Provide the [x, y] coordinate of the cell's center where the given text is located.  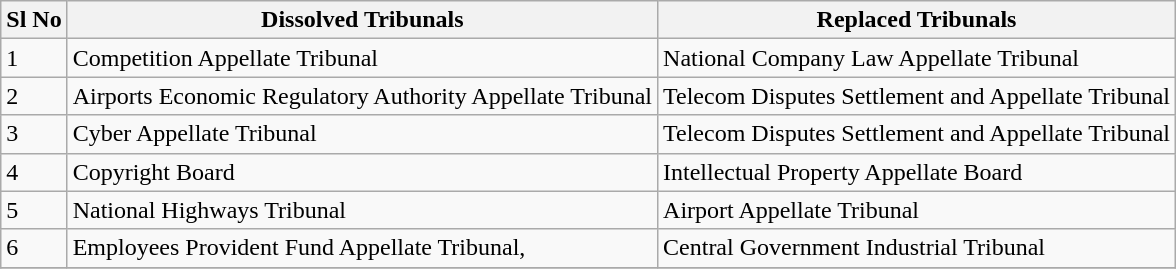
Copyright Board [362, 172]
Intellectual Property Appellate Board [917, 172]
Airport Appellate Tribunal [917, 210]
Competition Appellate Tribunal [362, 58]
National Company Law Appellate Tribunal [917, 58]
Dissolved Tribunals [362, 20]
1 [34, 58]
Airports Economic Regulatory Authority Appellate Tribunal [362, 96]
National Highways Tribunal [362, 210]
Replaced Tribunals [917, 20]
6 [34, 248]
4 [34, 172]
Cyber Appellate Tribunal [362, 134]
Sl No [34, 20]
2 [34, 96]
5 [34, 210]
Central Government Industrial Tribunal [917, 248]
3 [34, 134]
Employees Provident Fund Appellate Tribunal, [362, 248]
